Locate the cell with the specified text and output its (x, y) center coordinate. 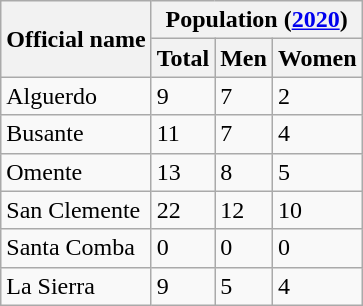
Official name (76, 39)
San Clemente (76, 210)
Busante (76, 134)
Population (2020) (256, 20)
Alguerdo (76, 96)
Women (317, 58)
12 (244, 210)
22 (183, 210)
2 (317, 96)
8 (244, 172)
La Sierra (76, 286)
Men (244, 58)
Total (183, 58)
Santa Comba (76, 248)
Omente (76, 172)
11 (183, 134)
13 (183, 172)
10 (317, 210)
